Locate the cell with the specified text and output its (X, Y) center coordinate. 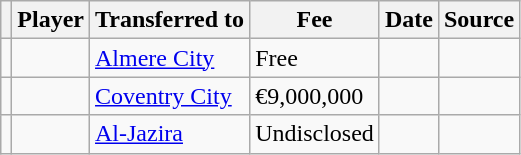
Undisclosed (315, 134)
Free (315, 58)
Almere City (170, 58)
Player (51, 20)
Transferred to (170, 20)
Date (408, 20)
Coventry City (170, 96)
Source (478, 20)
Al-Jazira (170, 134)
Fee (315, 20)
€9,000,000 (315, 96)
